For the text-containing cell, return its midpoint in [x, y] coordinate format. 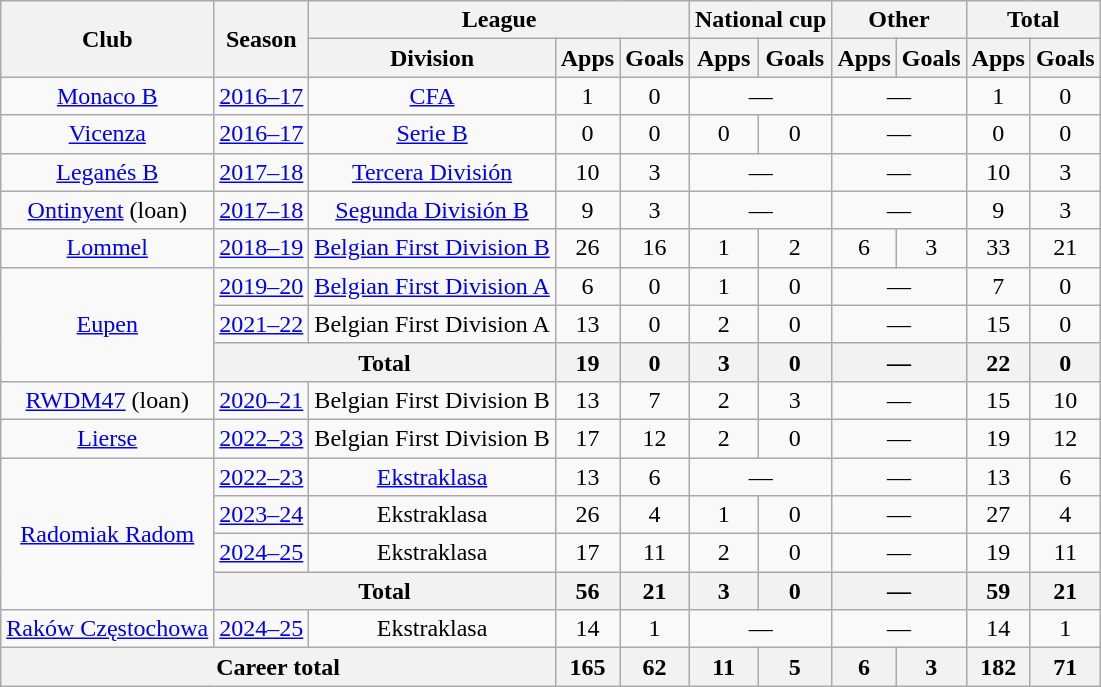
Monaco B [108, 96]
182 [998, 667]
Radomiak Radom [108, 534]
CFA [432, 96]
71 [1065, 667]
Ontinyent (loan) [108, 210]
Lierse [108, 438]
2023–24 [262, 515]
Vicenza [108, 134]
RWDM47 (loan) [108, 400]
Leganés B [108, 172]
Season [262, 39]
22 [998, 362]
165 [587, 667]
Serie B [432, 134]
League [500, 20]
2020–21 [262, 400]
National cup [760, 20]
Segunda División B [432, 210]
2021–22 [262, 324]
33 [998, 248]
Raków Częstochowa [108, 629]
Tercera División [432, 172]
Eupen [108, 324]
Division [432, 58]
2019–20 [262, 286]
62 [655, 667]
5 [795, 667]
2018–19 [262, 248]
Club [108, 39]
16 [655, 248]
Other [899, 20]
Lommel [108, 248]
56 [587, 591]
59 [998, 591]
27 [998, 515]
Career total [278, 667]
